Determine the [x, y] coordinate at the center of the cell enclosing the given text.  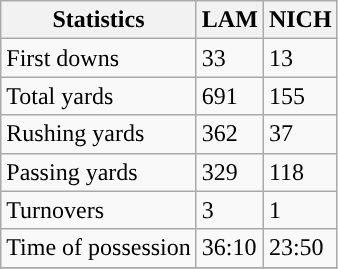
118 [300, 172]
LAM [230, 20]
3 [230, 210]
33 [230, 58]
37 [300, 134]
13 [300, 58]
Total yards [99, 96]
Passing yards [99, 172]
362 [230, 134]
NICH [300, 20]
Rushing yards [99, 134]
First downs [99, 58]
155 [300, 96]
691 [230, 96]
1 [300, 210]
23:50 [300, 248]
329 [230, 172]
Statistics [99, 20]
36:10 [230, 248]
Time of possession [99, 248]
Turnovers [99, 210]
